For the text-containing cell, return its midpoint in [X, Y] coordinate format. 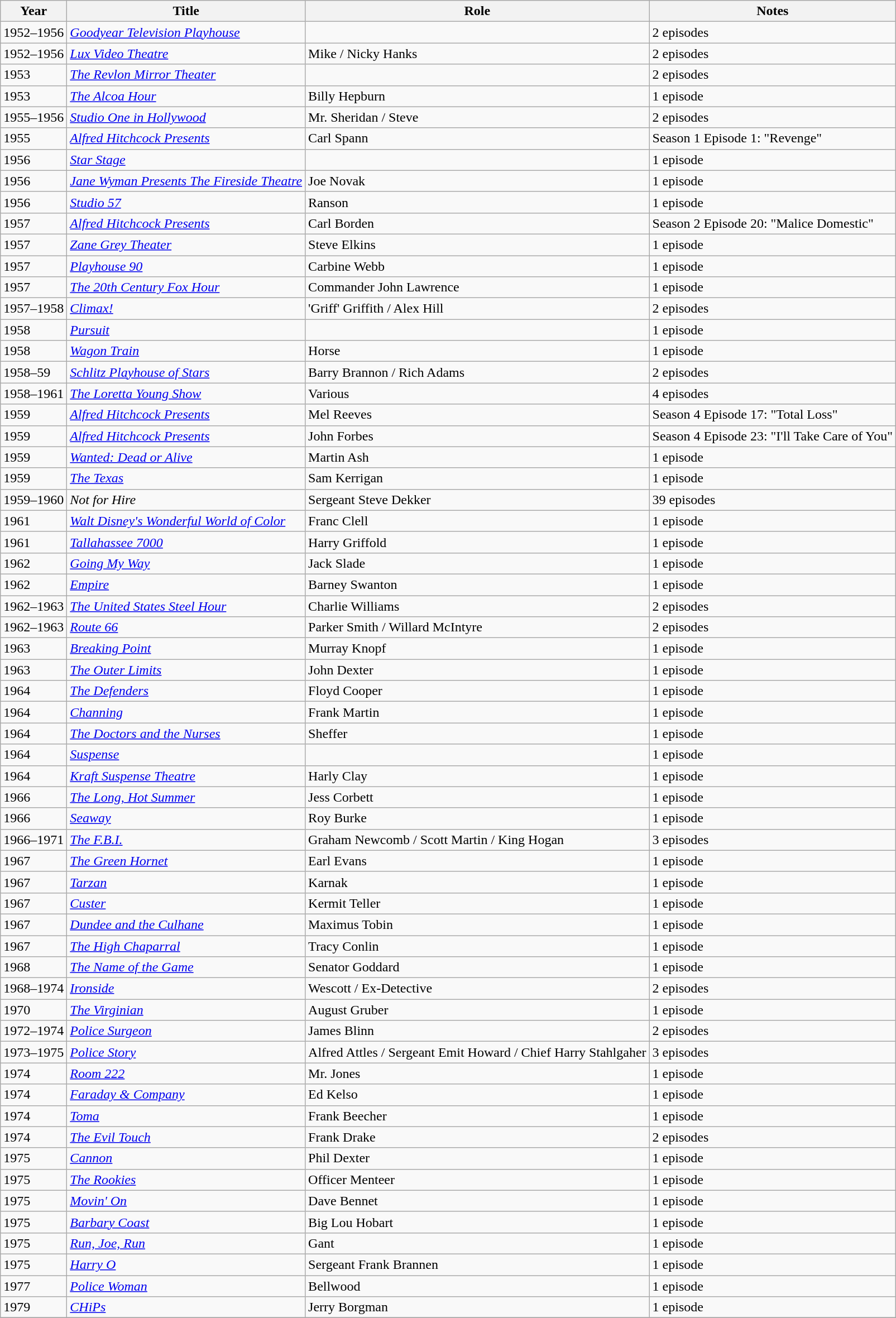
Suspense [186, 755]
1959–1960 [33, 500]
Climax! [186, 309]
Playhouse 90 [186, 266]
Karnak [477, 882]
John Forbes [477, 436]
Breaking Point [186, 649]
The Defenders [186, 691]
The Texas [186, 478]
1973–1975 [33, 1052]
The Long, Hot Summer [186, 797]
Ironside [186, 989]
1968–1974 [33, 989]
Police Woman [186, 1286]
Empire [186, 584]
Season 4 Episode 17: "Total Loss" [773, 415]
CHiPs [186, 1307]
1972–1974 [33, 1031]
Walt Disney's Wonderful World of Color [186, 521]
August Gruber [477, 1010]
The Doctors and the Nurses [186, 734]
Senator Goddard [477, 967]
Martin Ash [477, 457]
1957–1958 [33, 309]
Zane Grey Theater [186, 245]
Floyd Cooper [477, 691]
Maximus Tobin [477, 924]
Toma [186, 1116]
Billy Hepburn [477, 96]
Joe Novak [477, 181]
Custer [186, 903]
Frank Martin [477, 712]
Various [477, 394]
The High Chaparral [186, 946]
Cannon [186, 1158]
Mike / Nicky Hanks [477, 54]
The 20th Century Fox Hour [186, 287]
Phil Dexter [477, 1158]
The Rookies [186, 1180]
Dave Bennet [477, 1201]
Carl Spann [477, 138]
Roy Burke [477, 818]
Wanted: Dead or Alive [186, 457]
Route 66 [186, 627]
The Evil Touch [186, 1137]
Season 1 Episode 1: "Revenge" [773, 138]
Kraft Suspense Theatre [186, 776]
Gant [477, 1243]
James Blinn [477, 1031]
Dundee and the Culhane [186, 924]
Tarzan [186, 882]
Mr. Sheridan / Steve [477, 117]
Jack Slade [477, 563]
Earl Evans [477, 861]
The Revlon Mirror Theater [186, 75]
Sam Kerrigan [477, 478]
39 episodes [773, 500]
Carl Borden [477, 223]
Not for Hire [186, 500]
Barbary Coast [186, 1222]
The United States Steel Hour [186, 606]
The Green Hornet [186, 861]
1970 [33, 1010]
The Virginian [186, 1010]
Notes [773, 11]
Run, Joe, Run [186, 1243]
Wescott / Ex-Detective [477, 989]
1958–1961 [33, 394]
Year [33, 11]
Parker Smith / Willard McIntyre [477, 627]
Tallahassee 7000 [186, 542]
Steve Elkins [477, 245]
Harry Griffold [477, 542]
1977 [33, 1286]
Channing [186, 712]
Season 4 Episode 23: "I'll Take Care of You" [773, 436]
Barney Swanton [477, 584]
Murray Knopf [477, 649]
4 episodes [773, 394]
1968 [33, 967]
Movin' On [186, 1201]
Schlitz Playhouse of Stars [186, 372]
Pursuit [186, 330]
Officer Menteer [477, 1180]
Graham Newcomb / Scott Martin / King Hogan [477, 840]
Seaway [186, 818]
Alfred Attles / Sergeant Emit Howard / Chief Harry Stahlgaher [477, 1052]
Bellwood [477, 1286]
Big Lou Hobart [477, 1222]
Season 2 Episode 20: "Malice Domestic" [773, 223]
Ranson [477, 202]
Faraday & Company [186, 1095]
'Griff' Griffith / Alex Hill [477, 309]
Police Story [186, 1052]
John Dexter [477, 670]
Kermit Teller [477, 903]
The Name of the Game [186, 967]
1955–1956 [33, 117]
Going My Way [186, 563]
Police Surgeon [186, 1031]
Ed Kelso [477, 1095]
Role [477, 11]
Frank Drake [477, 1137]
Star Stage [186, 160]
Sergeant Frank Brannen [477, 1264]
Mel Reeves [477, 415]
The Alcoa Hour [186, 96]
Title [186, 11]
Lux Video Theatre [186, 54]
Goodyear Television Playhouse [186, 32]
Tracy Conlin [477, 946]
1966–1971 [33, 840]
The Loretta Young Show [186, 394]
Room 222 [186, 1073]
Wagon Train [186, 351]
Sheffer [477, 734]
The F.B.I. [186, 840]
Jane Wyman Presents The Fireside Theatre [186, 181]
Jess Corbett [477, 797]
Commander John Lawrence [477, 287]
The Outer Limits [186, 670]
Harly Clay [477, 776]
Charlie Williams [477, 606]
Studio One in Hollywood [186, 117]
Harry O [186, 1264]
Mr. Jones [477, 1073]
1979 [33, 1307]
1958–59 [33, 372]
Franc Clell [477, 521]
1955 [33, 138]
Horse [477, 351]
Sergeant Steve Dekker [477, 500]
Studio 57 [186, 202]
Frank Beecher [477, 1116]
Barry Brannon / Rich Adams [477, 372]
Carbine Webb [477, 266]
Jerry Borgman [477, 1307]
